Search for the cell housing the specified text and yield its (X, Y) center coordinate. 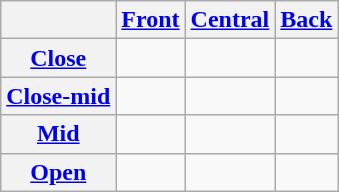
Close (58, 58)
Front (150, 20)
Central (230, 20)
Back (306, 20)
Open (58, 172)
Close-mid (58, 96)
Mid (58, 134)
